Determine the (X, Y) coordinate at the center of the cell enclosing the given text.  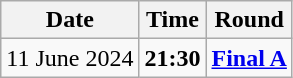
21:30 (172, 58)
Final A (249, 58)
Time (172, 20)
11 June 2024 (70, 58)
Date (70, 20)
Round (249, 20)
